From the cell containing the given text, extract its center point as [x, y] coordinate. 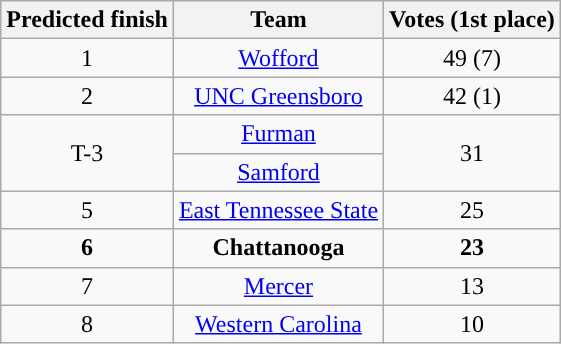
Mercer [278, 286]
42 (1) [472, 96]
23 [472, 248]
Team [278, 20]
1 [88, 58]
Samford [278, 172]
UNC Greensboro [278, 96]
25 [472, 210]
8 [88, 324]
Chattanooga [278, 248]
2 [88, 96]
Votes (1st place) [472, 20]
Wofford [278, 58]
T-3 [88, 153]
10 [472, 324]
31 [472, 153]
Predicted finish [88, 20]
7 [88, 286]
East Tennessee State [278, 210]
6 [88, 248]
Furman [278, 134]
13 [472, 286]
5 [88, 210]
Western Carolina [278, 324]
49 (7) [472, 58]
